From the cell containing the given text, extract its center point as (X, Y) coordinate. 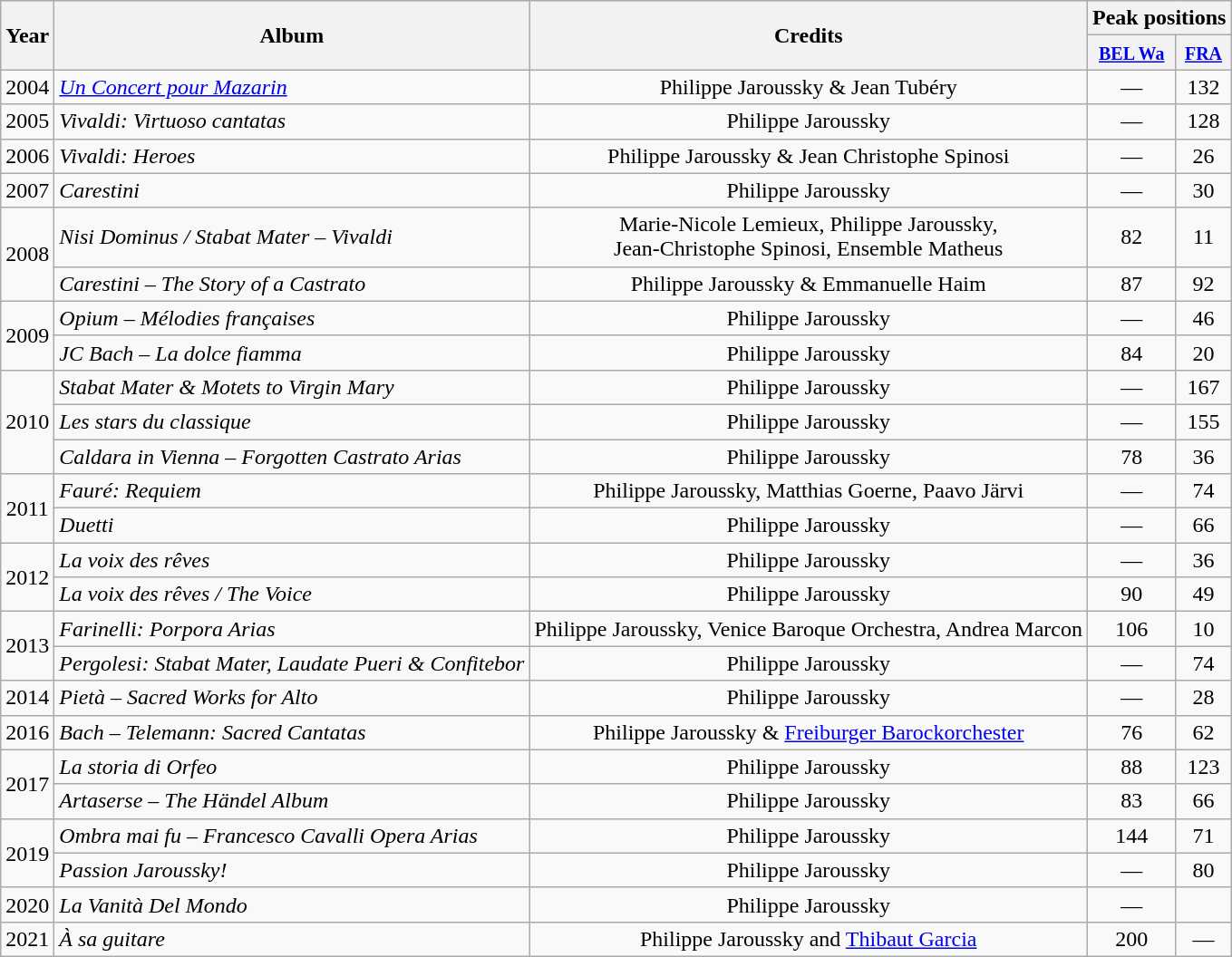
10 (1204, 629)
46 (1204, 318)
Opium – Mélodies françaises (292, 318)
2007 (27, 190)
Nisi Dominus / Stabat Mater – Vivaldi (292, 237)
2012 (27, 577)
28 (1204, 698)
90 (1132, 594)
76 (1132, 732)
2004 (27, 87)
FRA (1204, 53)
Caldara in Vienna – Forgotten Castrato Arias (292, 456)
Vivaldi: Heroes (292, 156)
200 (1132, 939)
123 (1204, 767)
106 (1132, 629)
88 (1132, 767)
La voix des rêves (292, 560)
JC Bach – La dolce fiamma (292, 353)
Farinelli: Porpora Arias (292, 629)
Credits (809, 35)
128 (1204, 121)
Philippe Jaroussky & Freiburger Barockorchester (809, 732)
2008 (27, 254)
2006 (27, 156)
Album (292, 35)
La Vanità Del Mondo (292, 904)
2005 (27, 121)
144 (1132, 836)
Pergolesi: Stabat Mater, Laudate Pueri & Confitebor (292, 663)
87 (1132, 284)
2017 (27, 784)
2019 (27, 853)
Carestini (292, 190)
49 (1204, 594)
2014 (27, 698)
84 (1132, 353)
11 (1204, 237)
Duetti (292, 526)
Un Concert pour Mazarin (292, 87)
Philippe Jaroussky & Emmanuelle Haim (809, 284)
78 (1132, 456)
2010 (27, 421)
80 (1204, 870)
167 (1204, 387)
La storia di Orfeo (292, 767)
Les stars du classique (292, 421)
62 (1204, 732)
30 (1204, 190)
155 (1204, 421)
La voix des rêves / The Voice (292, 594)
2021 (27, 939)
Philippe Jaroussky & Jean Christophe Spinosi (809, 156)
92 (1204, 284)
2009 (27, 335)
83 (1132, 801)
2020 (27, 904)
132 (1204, 87)
Carestini – The Story of a Castrato (292, 284)
Bach – Telemann: Sacred Cantatas (292, 732)
71 (1204, 836)
Pietà – Sacred Works for Alto (292, 698)
Passion Jaroussky! (292, 870)
À sa guitare (292, 939)
Philippe Jaroussky, Matthias Goerne, Paavo Järvi (809, 491)
20 (1204, 353)
26 (1204, 156)
Stabat Mater & Motets to Virgin Mary (292, 387)
Artaserse – The Händel Album (292, 801)
Fauré: Requiem (292, 491)
Philippe Jaroussky and Thibaut Garcia (809, 939)
Peak positions (1159, 18)
2013 (27, 646)
2011 (27, 508)
BEL Wa (1132, 53)
Year (27, 35)
Marie-Nicole Lemieux, Philippe Jaroussky, Jean-Christophe Spinosi, Ensemble Matheus (809, 237)
Philippe Jaroussky, Venice Baroque Orchestra, Andrea Marcon (809, 629)
Vivaldi: Virtuoso cantatas (292, 121)
2016 (27, 732)
Philippe Jaroussky & Jean Tubéry (809, 87)
82 (1132, 237)
Ombra mai fu – Francesco Cavalli Opera Arias (292, 836)
